Capture the cell that displays the provided text and extract its [X, Y] central coordinate. 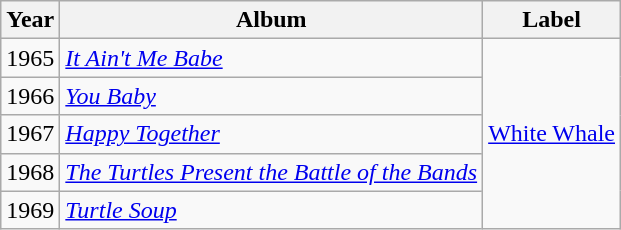
1965 [30, 58]
1967 [30, 134]
White Whale [552, 134]
1966 [30, 96]
Label [552, 20]
The Turtles Present the Battle of the Bands [272, 172]
Year [30, 20]
Happy Together [272, 134]
Album [272, 20]
It Ain't Me Babe [272, 58]
Turtle Soup [272, 210]
You Baby [272, 96]
1969 [30, 210]
1968 [30, 172]
